Scan for the cell matching the given text and deliver its [x, y] coordinate at center. 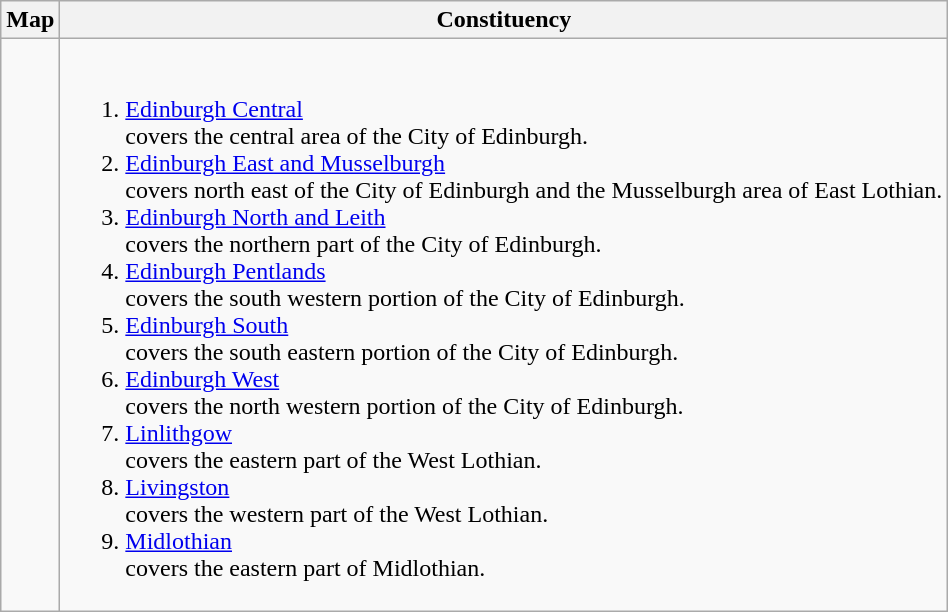
Constituency [504, 20]
Map [30, 20]
